Output the (X, Y) coordinate of the center of the cell containing the given text.  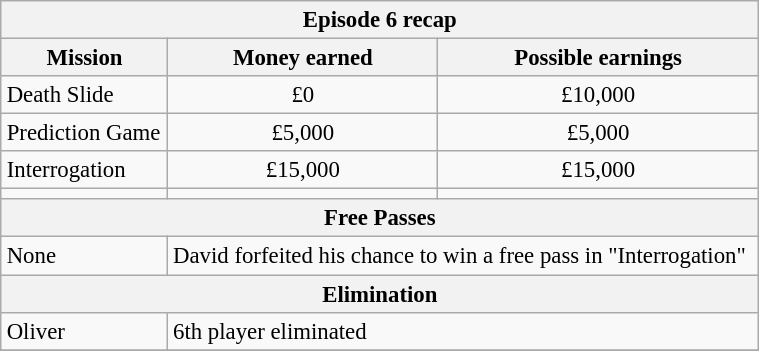
Interrogation (84, 170)
Mission (84, 57)
David forfeited his chance to win a free pass in "Interrogation" (464, 256)
Free Passes (380, 218)
Death Slide (84, 95)
None (84, 256)
Possible earnings (598, 57)
Elimination (380, 293)
Money earned (303, 57)
£10,000 (598, 95)
Oliver (84, 331)
6th player eliminated (464, 331)
£0 (303, 95)
Prediction Game (84, 133)
Episode 6 recap (380, 20)
